Pinpoint the cell where the given text exists, returning its (x, y) midpoint coordinate. 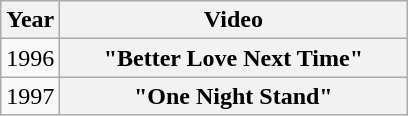
"One Night Stand" (234, 96)
"Better Love Next Time" (234, 58)
1996 (30, 58)
Video (234, 20)
Year (30, 20)
1997 (30, 96)
